From the cell containing the given text, extract its center point as [X, Y] coordinate. 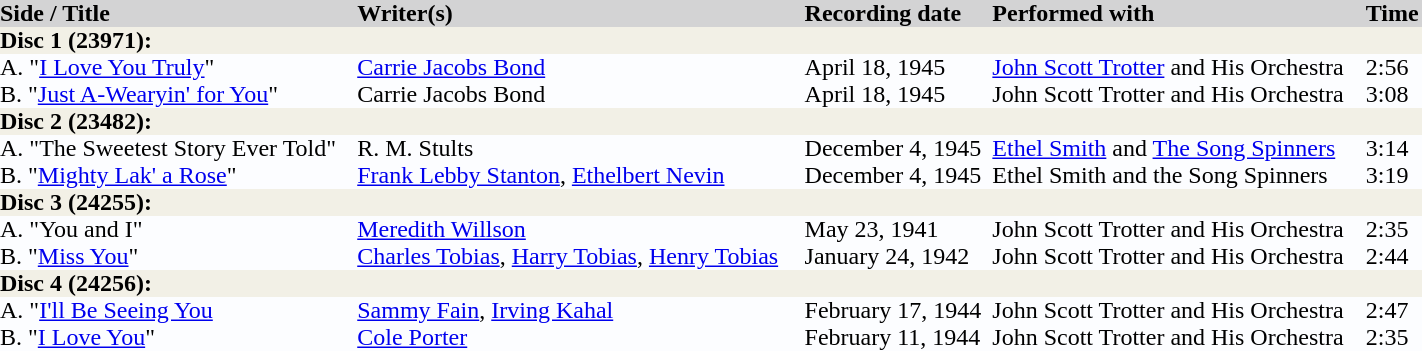
2:44 [1394, 256]
January 24, 1942 [899, 256]
Disc 2 (23482): [711, 122]
A. "I Love You Truly" [178, 68]
Disc 3 (24255): [711, 202]
2:47 [1394, 310]
May 23, 1941 [899, 230]
A. "I'll Be Seeing You [178, 310]
February 11, 1944 [899, 338]
Disc 4 (24256): [711, 284]
3:08 [1394, 94]
B. "Mighty Lak' a Rose" [178, 176]
3:19 [1394, 176]
3:14 [1394, 148]
B. "I Love You" [178, 338]
Frank Lebby Stanton, Ethelbert Nevin [580, 176]
Performed with [1178, 14]
Cole Porter [580, 338]
Recording date [899, 14]
Ethel Smith and The Song Spinners [1178, 148]
Meredith Willson [580, 230]
Time [1394, 14]
B. "Just A-Wearyin' for You" [178, 94]
Side / Title [178, 14]
February 17, 1944 [899, 310]
Ethel Smith and the Song Spinners [1178, 176]
2:56 [1394, 68]
Disc 1 (23971): [711, 40]
R. M. Stults [580, 148]
Charles Tobias, Harry Tobias, Henry Tobias [580, 256]
Writer(s) [580, 14]
A. "The Sweetest Story Ever Told" [178, 148]
B. "Miss You" [178, 256]
A. "You and I" [178, 230]
Sammy Fain, Irving Kahal [580, 310]
